Determine the [X, Y] coordinate at the center of the cell enclosing the given text.  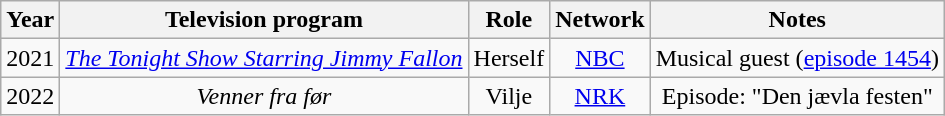
2022 [30, 96]
Herself [509, 58]
Musical guest (episode 1454) [797, 58]
2021 [30, 58]
The Tonight Show Starring Jimmy Fallon [264, 58]
Role [509, 20]
Episode: "Den jævla festen" [797, 96]
NBC [600, 58]
Network [600, 20]
Year [30, 20]
NRK [600, 96]
Venner fra før [264, 96]
Television program [264, 20]
Vilje [509, 96]
Notes [797, 20]
